Return the (X, Y) coordinate for the center point of the cell that contains the specified text.  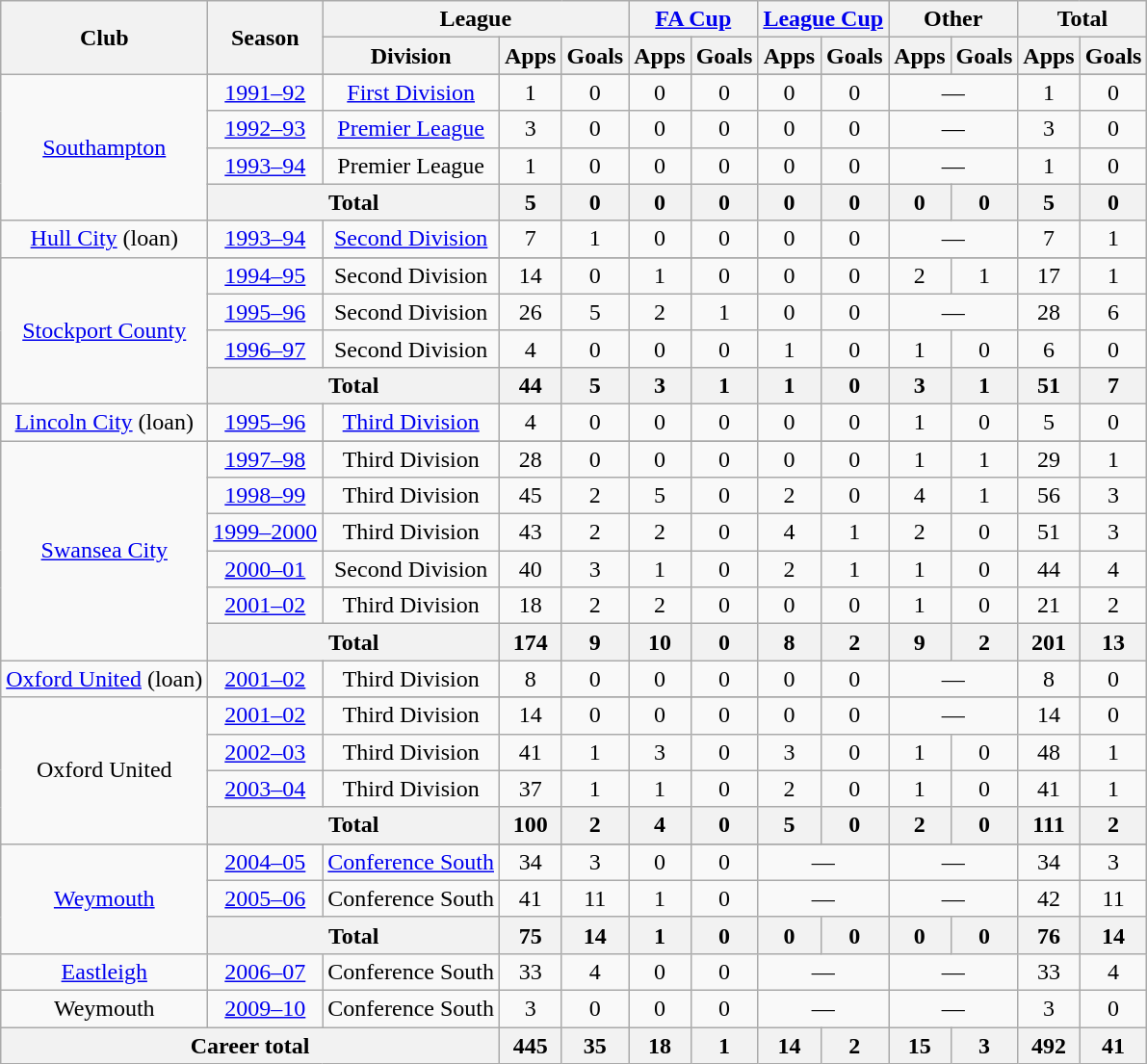
100 (531, 825)
13 (1113, 642)
201 (1049, 642)
1997–98 (266, 459)
1999–2000 (266, 532)
45 (531, 496)
111 (1049, 825)
29 (1049, 459)
Eastleigh (104, 972)
48 (1049, 752)
FA Cup (693, 19)
21 (1049, 606)
2009–10 (266, 1008)
445 (531, 1045)
492 (1049, 1045)
10 (660, 642)
Lincoln City (loan) (104, 422)
2005–06 (266, 898)
75 (531, 935)
26 (531, 312)
1991–92 (266, 92)
1998–99 (266, 496)
40 (531, 569)
42 (1049, 898)
Oxford United (loan) (104, 679)
2004–05 (266, 862)
Oxford United (104, 770)
17 (1049, 275)
2000–01 (266, 569)
Stockport County (104, 330)
Swansea City (104, 551)
Club (104, 38)
2002–03 (266, 752)
Southampton (104, 147)
Other (953, 19)
35 (595, 1045)
2006–07 (266, 972)
2003–04 (266, 789)
1996–97 (266, 349)
43 (531, 532)
League Cup (823, 19)
First Division (411, 92)
15 (920, 1045)
174 (531, 642)
1994–95 (266, 275)
Season (266, 38)
37 (531, 789)
76 (1049, 935)
Division (411, 56)
League (476, 19)
Career total (250, 1045)
56 (1049, 496)
1992–93 (266, 129)
Hull City (loan) (104, 239)
